Find where the given text appears and provide that cell's center as [x, y] coordinate. 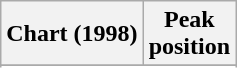
Chart (1998) [72, 34]
Peakposition [189, 34]
